Capture the cell that displays the provided text and extract its [X, Y] central coordinate. 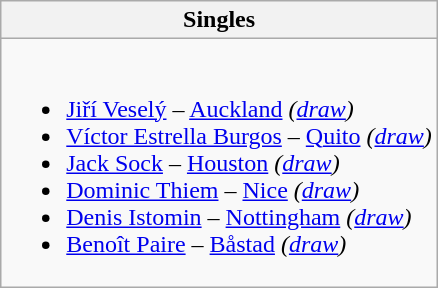
Singles [220, 20]
